Pinpoint the cell where the given text exists, returning its (X, Y) midpoint coordinate. 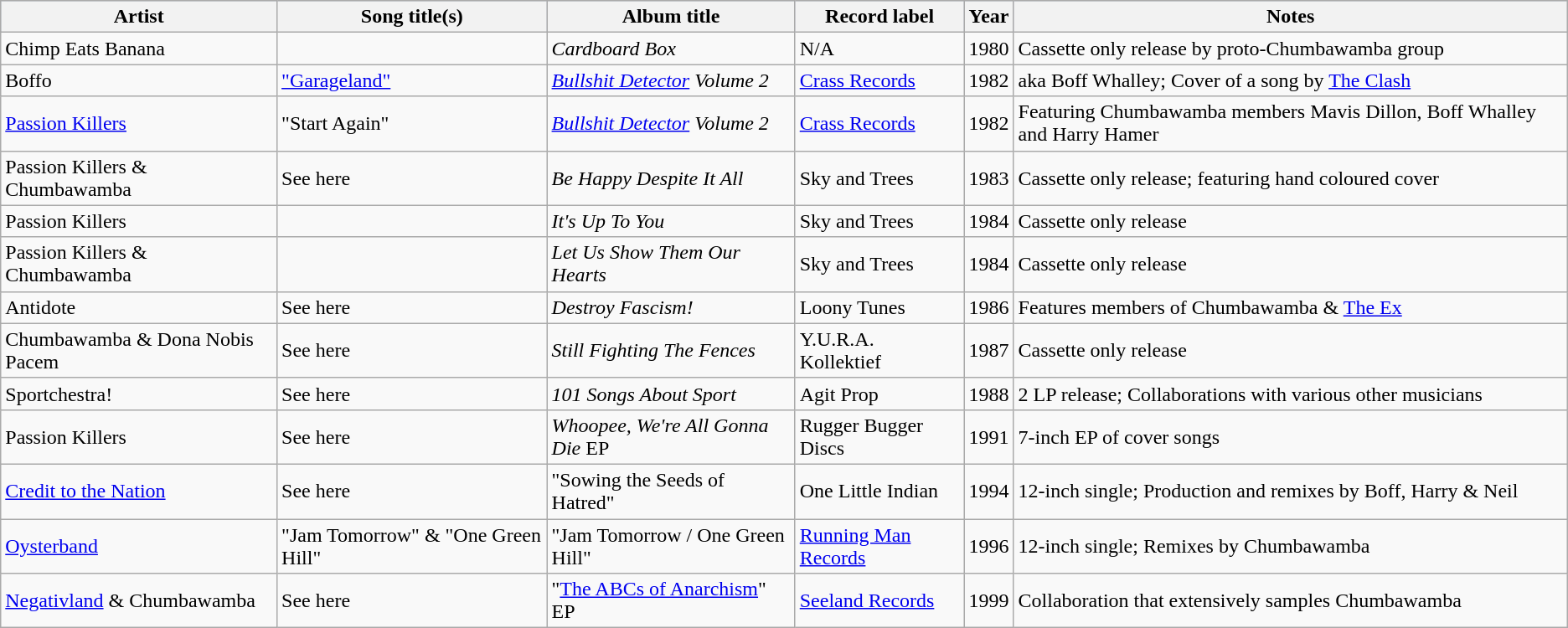
Album title (671, 17)
"Jam Tomorrow / One Green Hill" (671, 546)
2 LP release; Collaborations with various other musicians (1290, 394)
Collaboration that extensively samples Chumbawamba (1290, 601)
Cardboard Box (671, 49)
7-inch EP of cover songs (1290, 437)
Year (988, 17)
1980 (988, 49)
Seeland Records (879, 601)
Destroy Fascism! (671, 307)
Features members of Chumbawamba & The Ex (1290, 307)
It's Up To You (671, 221)
aka Boff Whalley; Cover of a song by The Clash (1290, 80)
Loony Tunes (879, 307)
Rugger Bugger Discs (879, 437)
Still Fighting The Fences (671, 350)
Negativland & Chumbawamba (139, 601)
Artist (139, 17)
"Start Again" (412, 124)
One Little Indian (879, 491)
Agit Prop (879, 394)
1991 (988, 437)
101 Songs About Sport (671, 394)
Sportchestra! (139, 394)
N/A (879, 49)
Cassette only release by proto-Chumbawamba group (1290, 49)
Oysterband (139, 546)
Notes (1290, 17)
12-inch single; Production and remixes by Boff, Harry & Neil (1290, 491)
Y.U.R.A. Kollektief (879, 350)
Chumbawamba & Dona Nobis Pacem (139, 350)
Chimp Eats Banana (139, 49)
"Jam Tomorrow" & "One Green Hill" (412, 546)
Antidote (139, 307)
"Garageland" (412, 80)
1999 (988, 601)
1987 (988, 350)
Whoopee, We're All Gonna Die EP (671, 437)
Cassette only release; featuring hand coloured cover (1290, 178)
1986 (988, 307)
"The ABCs of Anarchism" EP (671, 601)
1996 (988, 546)
1994 (988, 491)
Featuring Chumbawamba members Mavis Dillon, Boff Whalley and Harry Hamer (1290, 124)
Let Us Show Them Our Hearts (671, 265)
12-inch single; Remixes by Chumbawamba (1290, 546)
1988 (988, 394)
Credit to the Nation (139, 491)
Running Man Records (879, 546)
Song title(s) (412, 17)
Record label (879, 17)
"Sowing the Seeds of Hatred" (671, 491)
1983 (988, 178)
Boffo (139, 80)
Be Happy Despite It All (671, 178)
